Scan for the cell matching the given text and deliver its (X, Y) coordinate at center. 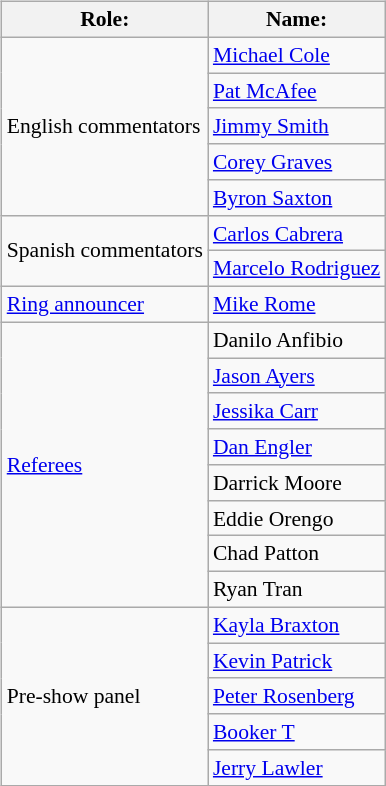
Corey Graves (296, 162)
English commentators (105, 126)
Mike Rome (296, 305)
Danilo Anfibio (296, 340)
Eddie Orengo (296, 518)
Byron Saxton (296, 198)
Dan Engler (296, 447)
Ring announcer (105, 305)
Spanish commentators (105, 250)
Jason Ayers (296, 376)
Pat McAfee (296, 91)
Referees (105, 464)
Michael Cole (296, 55)
Booker T (296, 732)
Chad Patton (296, 554)
Darrick Moore (296, 483)
Ryan Tran (296, 590)
Role: (105, 20)
Peter Rosenberg (296, 696)
Name: (296, 20)
Marcelo Rodriguez (296, 269)
Kevin Patrick (296, 661)
Kayla Braxton (296, 625)
Carlos Cabrera (296, 233)
Jimmy Smith (296, 126)
Jessika Carr (296, 411)
Jerry Lawler (296, 768)
Pre-show panel (105, 696)
